Detect which cell encompasses the target text, then output its (X, Y) center coordinate. 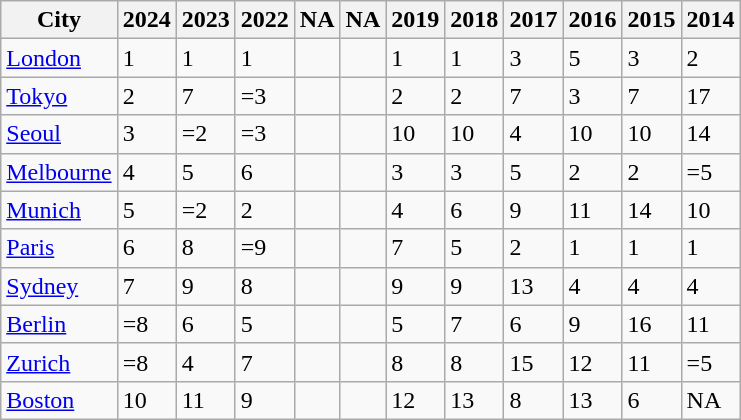
Munich (59, 210)
2023 (206, 20)
2022 (264, 20)
London (59, 58)
City (59, 20)
Melbourne (59, 172)
Seoul (59, 134)
2016 (592, 20)
Boston (59, 400)
=9 (264, 248)
2017 (534, 20)
Zurich (59, 362)
2015 (652, 20)
Tokyo (59, 96)
Paris (59, 248)
17 (710, 96)
2014 (710, 20)
16 (652, 324)
2019 (416, 20)
Berlin (59, 324)
Sydney (59, 286)
2024 (146, 20)
2018 (474, 20)
15 (534, 362)
